Pinpoint the cell where the given text exists, returning its (x, y) midpoint coordinate. 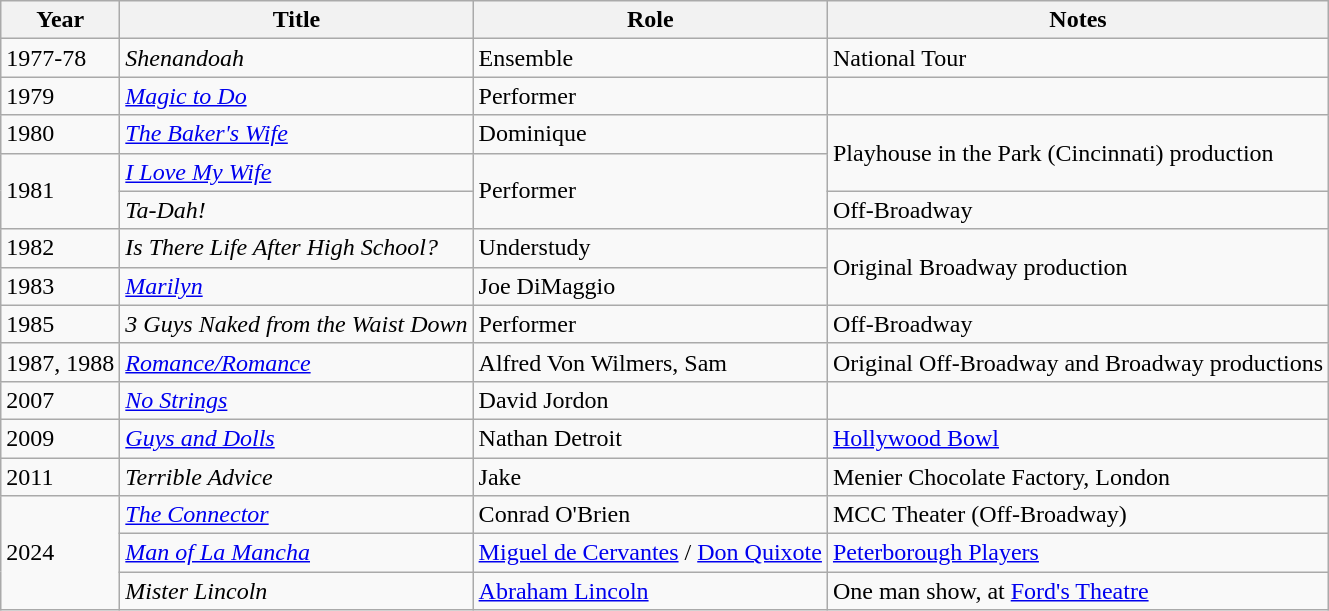
Guys and Dolls (296, 438)
1981 (60, 191)
Marilyn (296, 286)
Title (296, 20)
Is There Life After High School? (296, 248)
Ensemble (650, 58)
Hollywood Bowl (1078, 438)
Understudy (650, 248)
No Strings (296, 400)
1982 (60, 248)
One man show, at Ford's Theatre (1078, 591)
MCC Theater (Off-Broadway) (1078, 515)
Year (60, 20)
2007 (60, 400)
1985 (60, 324)
Playhouse in the Park (Cincinnati) production (1078, 153)
The Baker's Wife (296, 134)
Magic to Do (296, 96)
Original Broadway production (1078, 267)
1980 (60, 134)
Dominique (650, 134)
Joe DiMaggio (650, 286)
National Tour (1078, 58)
2024 (60, 553)
Role (650, 20)
Jake (650, 477)
David Jordon (650, 400)
Menier Chocolate Factory, London (1078, 477)
2011 (60, 477)
1979 (60, 96)
Shenandoah (296, 58)
Conrad O'Brien (650, 515)
Miguel de Cervantes / Don Quixote (650, 553)
Original Off-Broadway and Broadway productions (1078, 362)
Mister Lincoln (296, 591)
The Connector (296, 515)
Peterborough Players (1078, 553)
I Love My Wife (296, 172)
Notes (1078, 20)
1987, 1988 (60, 362)
Alfred Von Wilmers, Sam (650, 362)
2009 (60, 438)
Ta-Dah! (296, 210)
Abraham Lincoln (650, 591)
Terrible Advice (296, 477)
1983 (60, 286)
Romance/Romance (296, 362)
3 Guys Naked from the Waist Down (296, 324)
Man of La Mancha (296, 553)
1977-78 (60, 58)
Nathan Detroit (650, 438)
